Find where the given text appears and provide that cell's center as (X, Y) coordinate. 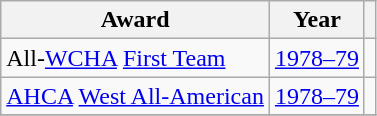
Award (136, 20)
All-WCHA First Team (136, 58)
Year (316, 20)
AHCA West All-American (136, 96)
